Provide the [x, y] coordinate of the cell's center where the given text is located.  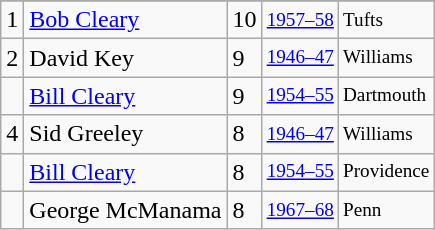
1957–58 [300, 20]
George McManama [126, 210]
1967–68 [300, 210]
2 [12, 58]
Bob Cleary [126, 20]
4 [12, 134]
10 [244, 20]
Providence [386, 172]
David Key [126, 58]
Dartmouth [386, 96]
Sid Greeley [126, 134]
1 [12, 20]
Tufts [386, 20]
Penn [386, 210]
